Identify which cell holds the provided text, then report its (X, Y) central coordinate. 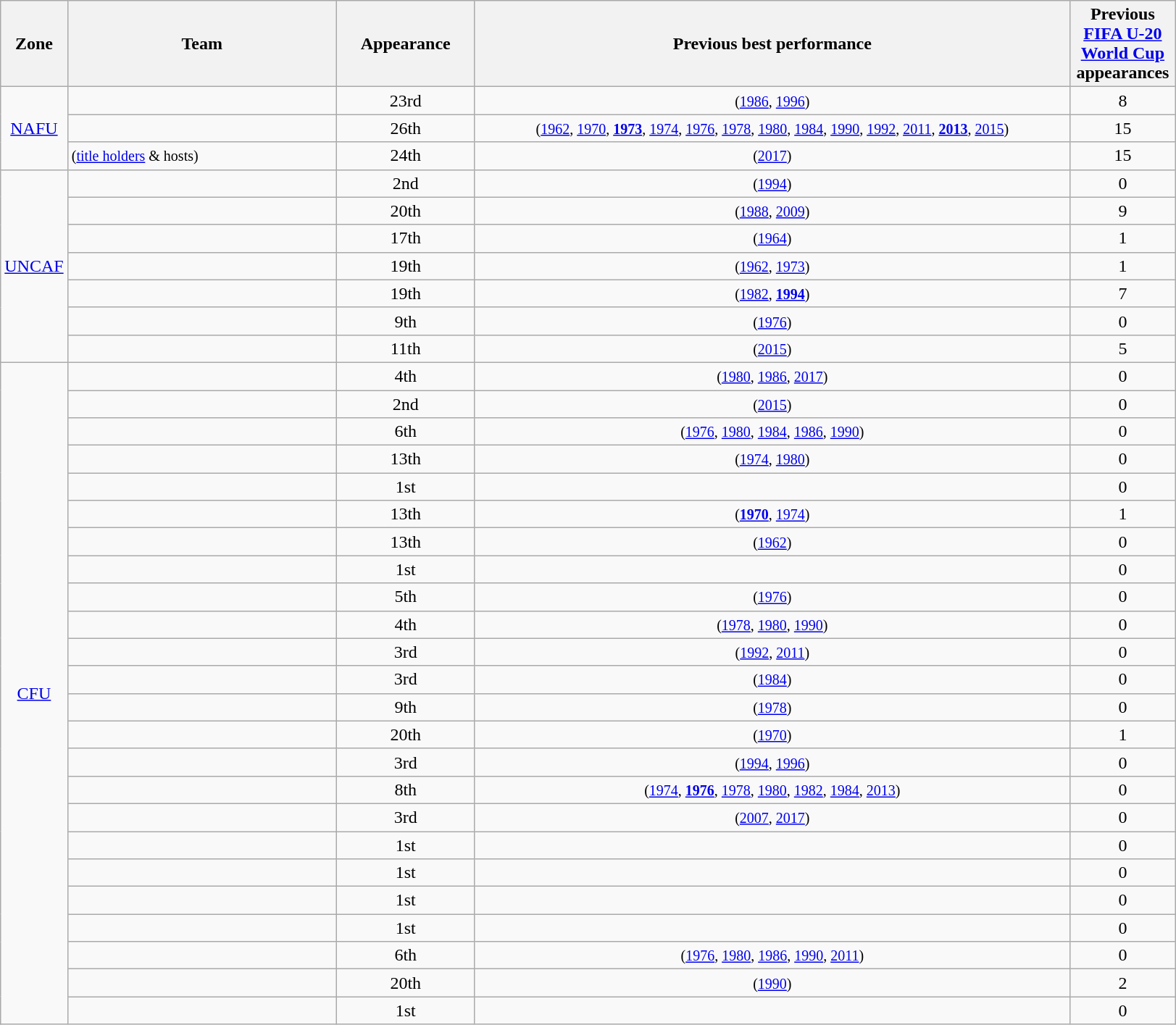
Team (201, 43)
2 (1122, 983)
5th (406, 597)
(1962, 1973) (772, 266)
NAFU (34, 128)
(1974, 1976, 1978, 1980, 1982, 1984, 2013) (772, 790)
(1970) (772, 735)
Previous best performance (772, 43)
(1994, 1996) (772, 762)
(1962, 1970, 1973, 1974, 1976, 1978, 1980, 1984, 1990, 1992, 2011, 2013, 2015) (772, 128)
(1978, 1980, 1990) (772, 624)
5 (1122, 348)
(1984) (772, 679)
23rd (406, 101)
(1978) (772, 707)
(1974, 1980) (772, 459)
(1980, 1986, 2017) (772, 376)
(1964) (772, 238)
8 (1122, 101)
(1962) (772, 542)
Previous FIFA U-20 World Cup appearances (1122, 43)
24th (406, 156)
11th (406, 348)
26th (406, 128)
17th (406, 238)
Appearance (406, 43)
CFU (34, 693)
(2017) (772, 156)
(2007, 2017) (772, 817)
8th (406, 790)
(1994) (772, 183)
(1986, 1996) (772, 101)
(1982, 1994) (772, 293)
9 (1122, 211)
(1988, 2009) (772, 211)
(1976, 1980, 1986, 1990, 2011) (772, 955)
(1990) (772, 983)
(1976, 1980, 1984, 1986, 1990) (772, 432)
(1970, 1974) (772, 514)
UNCAF (34, 266)
Zone (34, 43)
(1992, 2011) (772, 652)
7 (1122, 293)
(title holders & hosts) (201, 156)
